For the text-containing cell, return its midpoint in [X, Y] coordinate format. 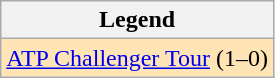
ATP Challenger Tour (1–0) [138, 58]
Legend [138, 20]
